Detect which cell encompasses the target text, then output its [X, Y] center coordinate. 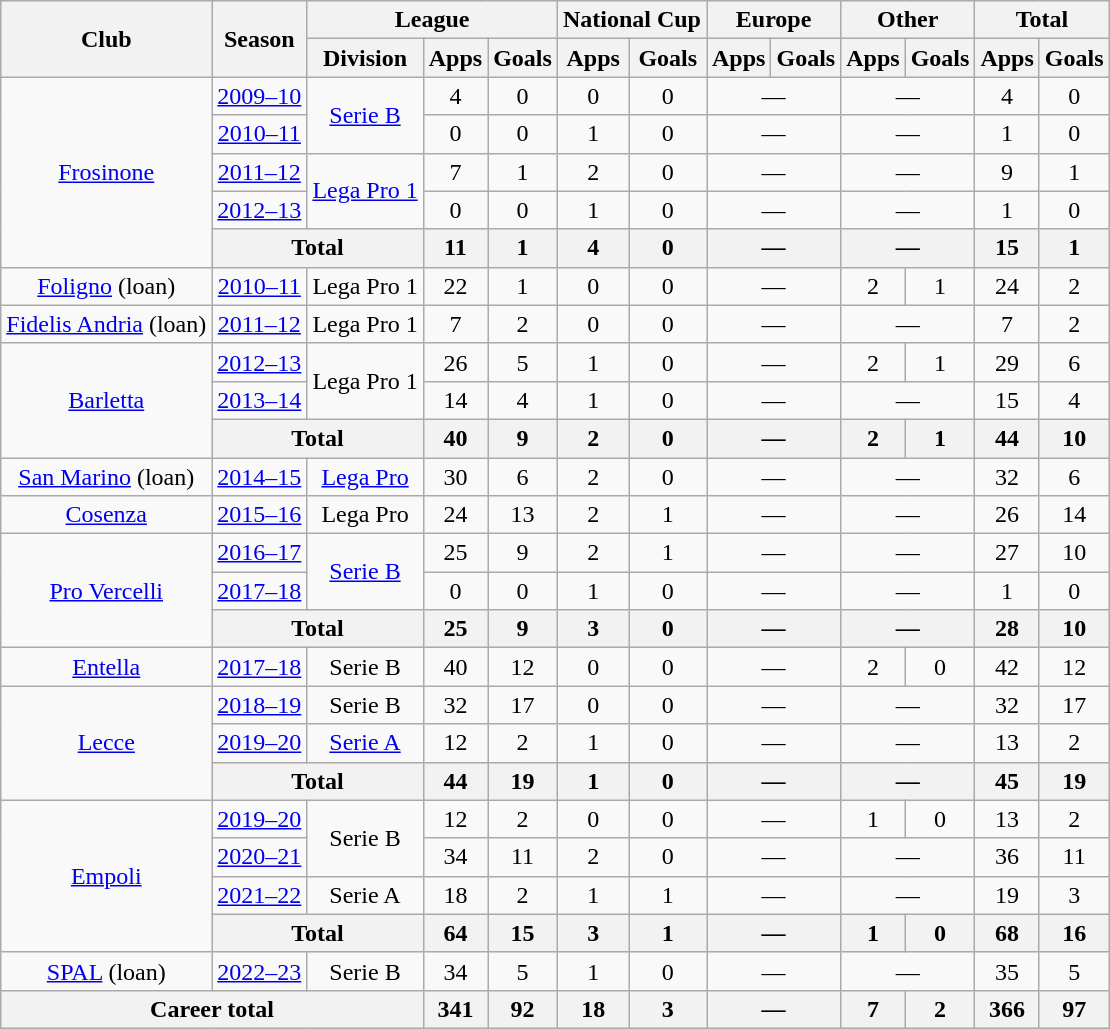
Other [908, 20]
68 [1007, 933]
341 [455, 1009]
42 [1007, 667]
Pro Vercelli [106, 591]
Barletta [106, 400]
Cosenza [106, 515]
SPAL (loan) [106, 971]
Fidelis Andria (loan) [106, 324]
San Marino (loan) [106, 477]
45 [1007, 781]
27 [1007, 553]
Entella [106, 667]
22 [455, 286]
2013–14 [260, 400]
2021–22 [260, 895]
Club [106, 39]
28 [1007, 629]
29 [1007, 362]
36 [1007, 857]
97 [1074, 1009]
Foligno (loan) [106, 286]
Division [365, 58]
2018–19 [260, 705]
Empoli [106, 876]
Europe [773, 20]
366 [1007, 1009]
Lecce [106, 743]
2022–23 [260, 971]
Season [260, 39]
2009–10 [260, 96]
2016–17 [260, 553]
35 [1007, 971]
League [432, 20]
30 [455, 477]
2015–16 [260, 515]
16 [1074, 933]
National Cup [632, 20]
2020–21 [260, 857]
Career total [212, 1009]
64 [455, 933]
2014–15 [260, 477]
Frosinone [106, 172]
92 [523, 1009]
